From the cell containing the given text, extract its center point as [X, Y] coordinate. 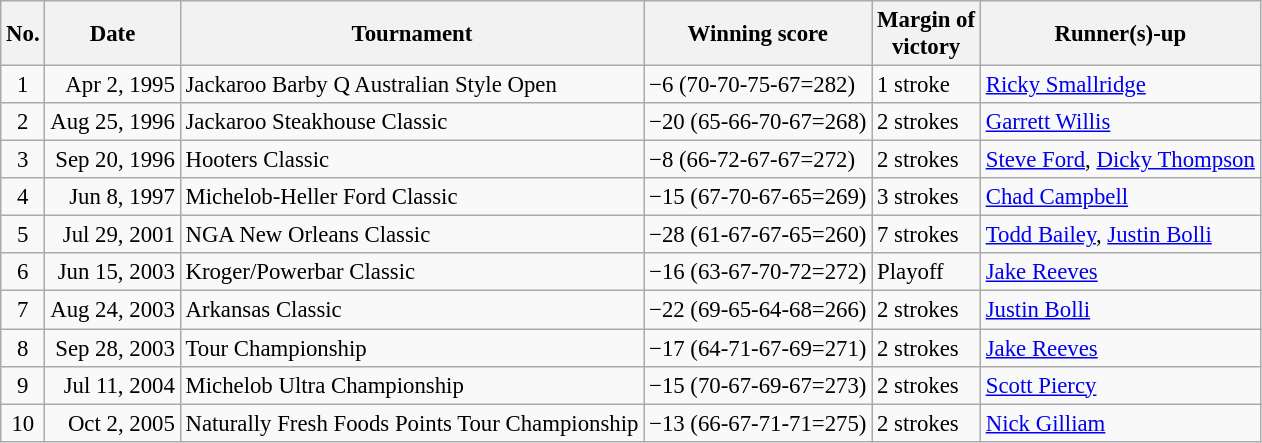
9 [23, 385]
−20 (65-66-70-67=268) [758, 122]
7 strokes [926, 235]
Runner(s)-up [1120, 34]
10 [23, 423]
−17 (64-71-67-69=271) [758, 348]
1 [23, 85]
Winning score [758, 34]
Michelob-Heller Ford Classic [412, 197]
Naturally Fresh Foods Points Tour Championship [412, 423]
−15 (67-70-67-65=269) [758, 197]
Apr 2, 1995 [112, 85]
Ricky Smallridge [1120, 85]
Chad Campbell [1120, 197]
Sep 28, 2003 [112, 348]
Oct 2, 2005 [112, 423]
Jul 11, 2004 [112, 385]
−6 (70-70-75-67=282) [758, 85]
7 [23, 310]
Jul 29, 2001 [112, 235]
Tournament [412, 34]
Jackaroo Barby Q Australian Style Open [412, 85]
Tour Championship [412, 348]
No. [23, 34]
Sep 20, 1996 [112, 160]
−28 (61-67-67-65=260) [758, 235]
Jun 15, 2003 [112, 273]
−22 (69-65-64-68=266) [758, 310]
Kroger/Powerbar Classic [412, 273]
Jun 8, 1997 [112, 197]
5 [23, 235]
−8 (66-72-67-67=272) [758, 160]
Margin ofvictory [926, 34]
NGA New Orleans Classic [412, 235]
Garrett Willis [1120, 122]
Jackaroo Steakhouse Classic [412, 122]
Aug 24, 2003 [112, 310]
3 strokes [926, 197]
2 [23, 122]
Nick Gilliam [1120, 423]
1 stroke [926, 85]
Steve Ford, Dicky Thompson [1120, 160]
−15 (70-67-69-67=273) [758, 385]
Justin Bolli [1120, 310]
Hooters Classic [412, 160]
Aug 25, 1996 [112, 122]
Todd Bailey, Justin Bolli [1120, 235]
Date [112, 34]
4 [23, 197]
−16 (63-67-70-72=272) [758, 273]
−13 (66-67-71-71=275) [758, 423]
Arkansas Classic [412, 310]
Scott Piercy [1120, 385]
8 [23, 348]
3 [23, 160]
Michelob Ultra Championship [412, 385]
Playoff [926, 273]
6 [23, 273]
